Extract the (x, y) coordinate from the center of the cell holding the provided text.  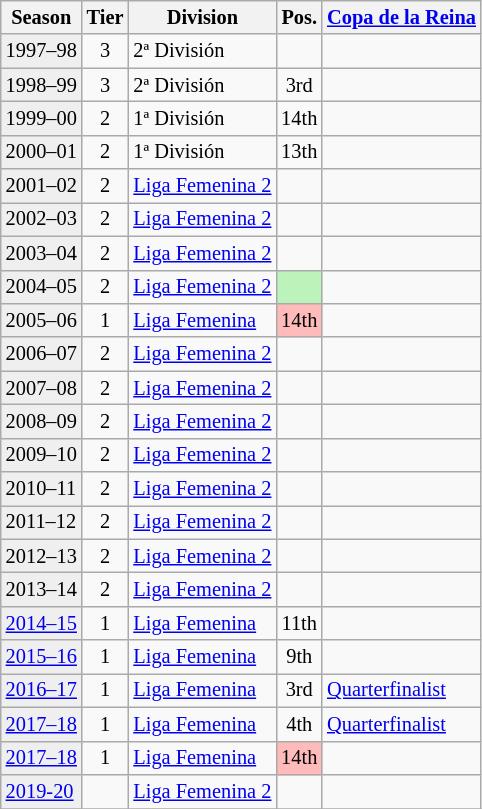
2001–02 (42, 186)
9th (299, 657)
2003–04 (42, 253)
4th (299, 724)
2004–05 (42, 287)
2016–17 (42, 690)
Tier (106, 17)
2000–01 (42, 152)
2005–06 (42, 320)
1998–99 (42, 85)
2015–16 (42, 657)
Pos. (299, 17)
2019-20 (42, 791)
1999–00 (42, 118)
11th (299, 623)
13th (299, 152)
2014–15 (42, 623)
2002–03 (42, 219)
Season (42, 17)
Division (202, 17)
2008–09 (42, 421)
2010–11 (42, 489)
2012–13 (42, 556)
2006–07 (42, 354)
2013–14 (42, 589)
Copa de la Reina (402, 17)
2009–10 (42, 455)
2011–12 (42, 522)
2007–08 (42, 388)
1997–98 (42, 51)
